Detect which cell encompasses the target text, then output its (x, y) center coordinate. 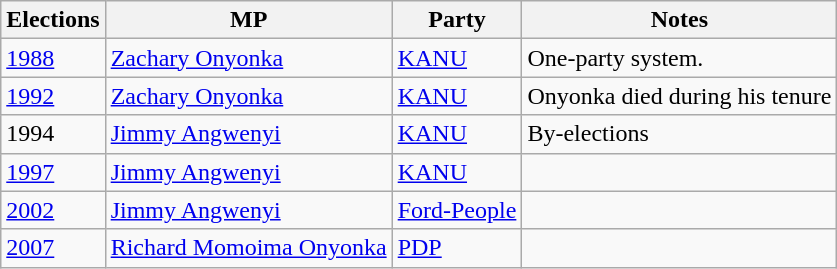
1992 (53, 96)
1997 (53, 172)
PDP (457, 248)
By-elections (680, 134)
Notes (680, 20)
1988 (53, 58)
MP (248, 20)
Ford-People (457, 210)
2002 (53, 210)
1994 (53, 134)
One-party system. (680, 58)
Elections (53, 20)
2007 (53, 248)
Onyonka died during his tenure (680, 96)
Richard Momoima Onyonka (248, 248)
Party (457, 20)
